Detect which cell encompasses the target text, then output its (x, y) center coordinate. 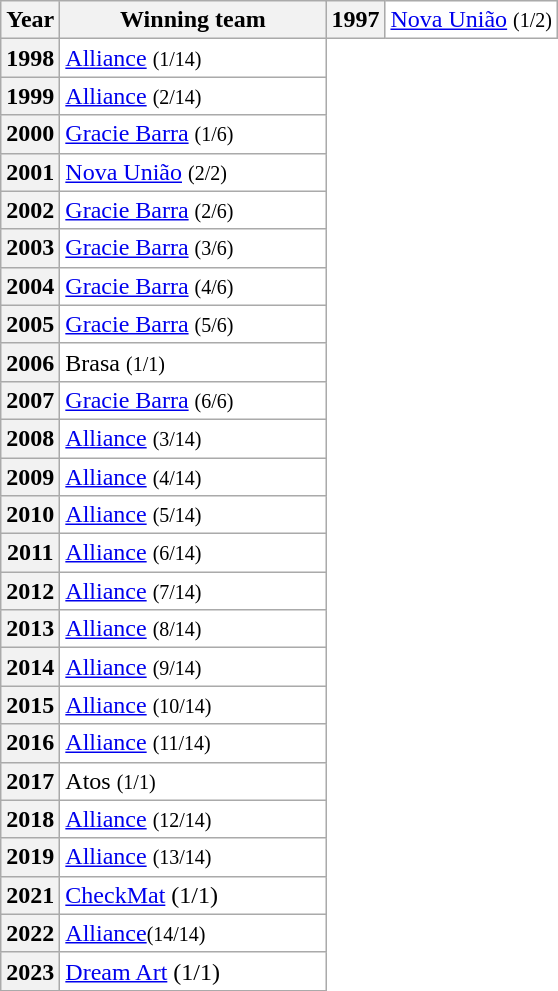
Alliance(14/14) (193, 933)
2001 (30, 172)
Gracie Barra (3/6) (193, 248)
2003 (30, 248)
2002 (30, 210)
2019 (30, 857)
2017 (30, 781)
2004 (30, 286)
Nova União (1/2) (472, 20)
2011 (30, 553)
Alliance (11/14) (193, 743)
Nova União (2/2) (193, 172)
Alliance (5/14) (193, 515)
Alliance (6/14) (193, 553)
1997 (356, 20)
2022 (30, 933)
CheckMat (1/1) (193, 895)
Dream Art (1/1) (193, 971)
2018 (30, 819)
Winning team (193, 20)
2015 (30, 705)
2016 (30, 743)
Brasa (1/1) (193, 362)
Alliance (3/14) (193, 438)
2014 (30, 667)
Atos (1/1) (193, 781)
2021 (30, 895)
1999 (30, 96)
Alliance (7/14) (193, 591)
2023 (30, 971)
Alliance (8/14) (193, 629)
Gracie Barra (1/6) (193, 134)
Alliance (9/14) (193, 667)
1998 (30, 58)
Alliance (1/14) (193, 58)
2006 (30, 362)
Gracie Barra (4/6) (193, 286)
Gracie Barra (5/6) (193, 324)
2010 (30, 515)
2012 (30, 591)
2007 (30, 400)
Alliance (12/14) (193, 819)
2008 (30, 438)
Alliance (10/14) (193, 705)
Gracie Barra (2/6) (193, 210)
Alliance (13/14) (193, 857)
2005 (30, 324)
2000 (30, 134)
Alliance (2/14) (193, 96)
2013 (30, 629)
2009 (30, 477)
Alliance (4/14) (193, 477)
Gracie Barra (6/6) (193, 400)
Year (30, 20)
